Output the (X, Y) coordinate of the center of the cell containing the given text.  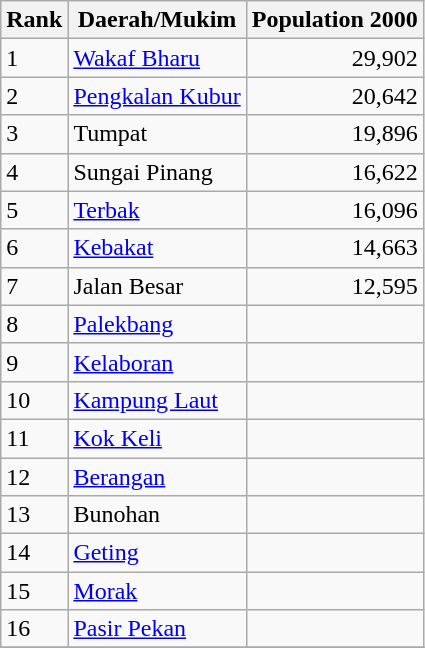
29,902 (334, 58)
16,096 (334, 210)
3 (34, 134)
1 (34, 58)
16 (34, 629)
Berangan (157, 477)
4 (34, 172)
Geting (157, 553)
16,622 (334, 172)
Kampung Laut (157, 400)
13 (34, 515)
Morak (157, 591)
8 (34, 324)
Kelaboran (157, 362)
Pasir Pekan (157, 629)
9 (34, 362)
Terbak (157, 210)
20,642 (334, 96)
Daerah/Mukim (157, 20)
6 (34, 248)
12,595 (334, 286)
19,896 (334, 134)
Pengkalan Kubur (157, 96)
Bunohan (157, 515)
Tumpat (157, 134)
Wakaf Bharu (157, 58)
Kok Keli (157, 438)
Population 2000 (334, 20)
12 (34, 477)
2 (34, 96)
Rank (34, 20)
11 (34, 438)
Sungai Pinang (157, 172)
5 (34, 210)
Kebakat (157, 248)
Jalan Besar (157, 286)
14 (34, 553)
15 (34, 591)
14,663 (334, 248)
Palekbang (157, 324)
10 (34, 400)
7 (34, 286)
